Provide the [X, Y] coordinate of the cell's center where the given text is located.  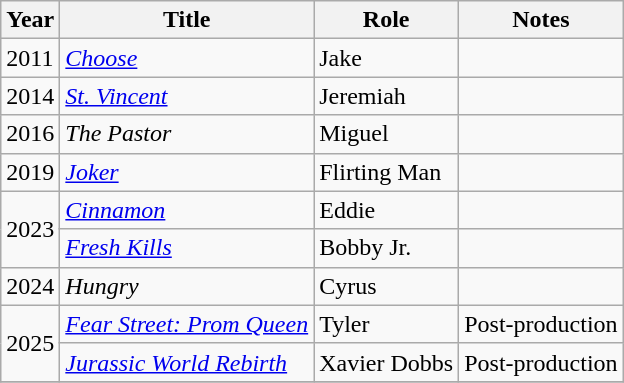
Cinnamon [187, 210]
Joker [187, 172]
2024 [30, 286]
Hungry [187, 286]
Bobby Jr. [386, 248]
The Pastor [187, 134]
Jeremiah [386, 96]
Eddie [386, 210]
Fresh Kills [187, 248]
Cyrus [386, 286]
Choose [187, 58]
Flirting Man [386, 172]
St. Vincent [187, 96]
2019 [30, 172]
Fear Street: Prom Queen [187, 324]
Title [187, 20]
2014 [30, 96]
Notes [541, 20]
Role [386, 20]
Jurassic World Rebirth [187, 362]
2025 [30, 343]
Xavier Dobbs [386, 362]
Tyler [386, 324]
2016 [30, 134]
2023 [30, 229]
Jake [386, 58]
Miguel [386, 134]
Year [30, 20]
2011 [30, 58]
